Capture the cell that displays the provided text and extract its (X, Y) central coordinate. 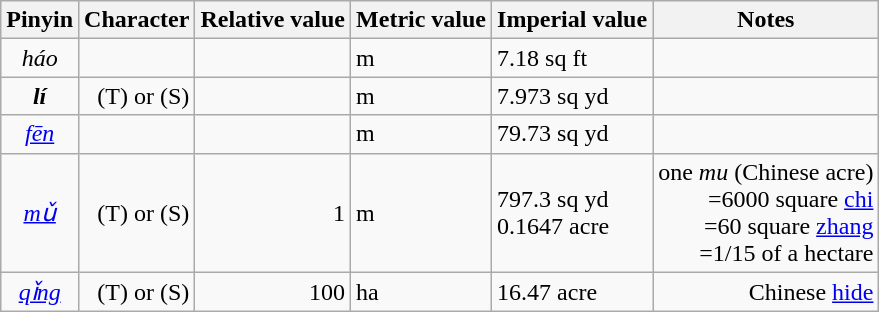
one mu (Chinese acre) =6000 square chi =60 square zhang =1/15 of a hectare (766, 212)
Character (137, 20)
Chinese hide (766, 292)
Imperial value (572, 20)
qǐng (40, 292)
1 (273, 212)
Notes (766, 20)
Metric value (422, 20)
7.18 sq ft (572, 58)
fēn (40, 134)
ha (422, 292)
mǔ (40, 212)
100 (273, 292)
7.973 sq yd (572, 96)
797.3 sq yd0.1647 acre (572, 212)
16.47 acre (572, 292)
Pinyin (40, 20)
lí (40, 96)
79.73 sq yd (572, 134)
háo (40, 58)
Relative value (273, 20)
